Determine the [X, Y] coordinate at the center of the cell enclosing the given text.  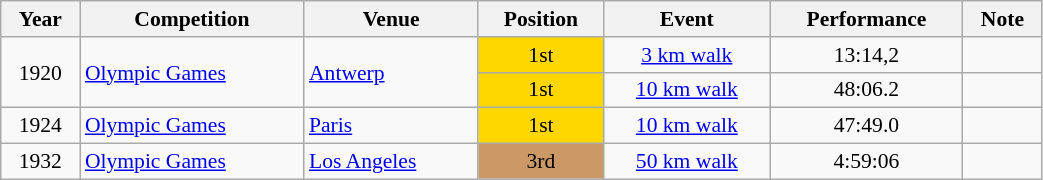
1924 [40, 126]
50 km walk [687, 162]
Paris [391, 126]
Los Angeles [391, 162]
Position [540, 19]
4:59:06 [866, 162]
Venue [391, 19]
3 km walk [687, 55]
1932 [40, 162]
47:49.0 [866, 126]
Competition [192, 19]
Event [687, 19]
Note [1002, 19]
13:14,2 [866, 55]
1920 [40, 72]
Antwerp [391, 72]
Year [40, 19]
48:06.2 [866, 90]
3rd [540, 162]
Performance [866, 19]
